Return [x, y] of the center of cell containing provided text 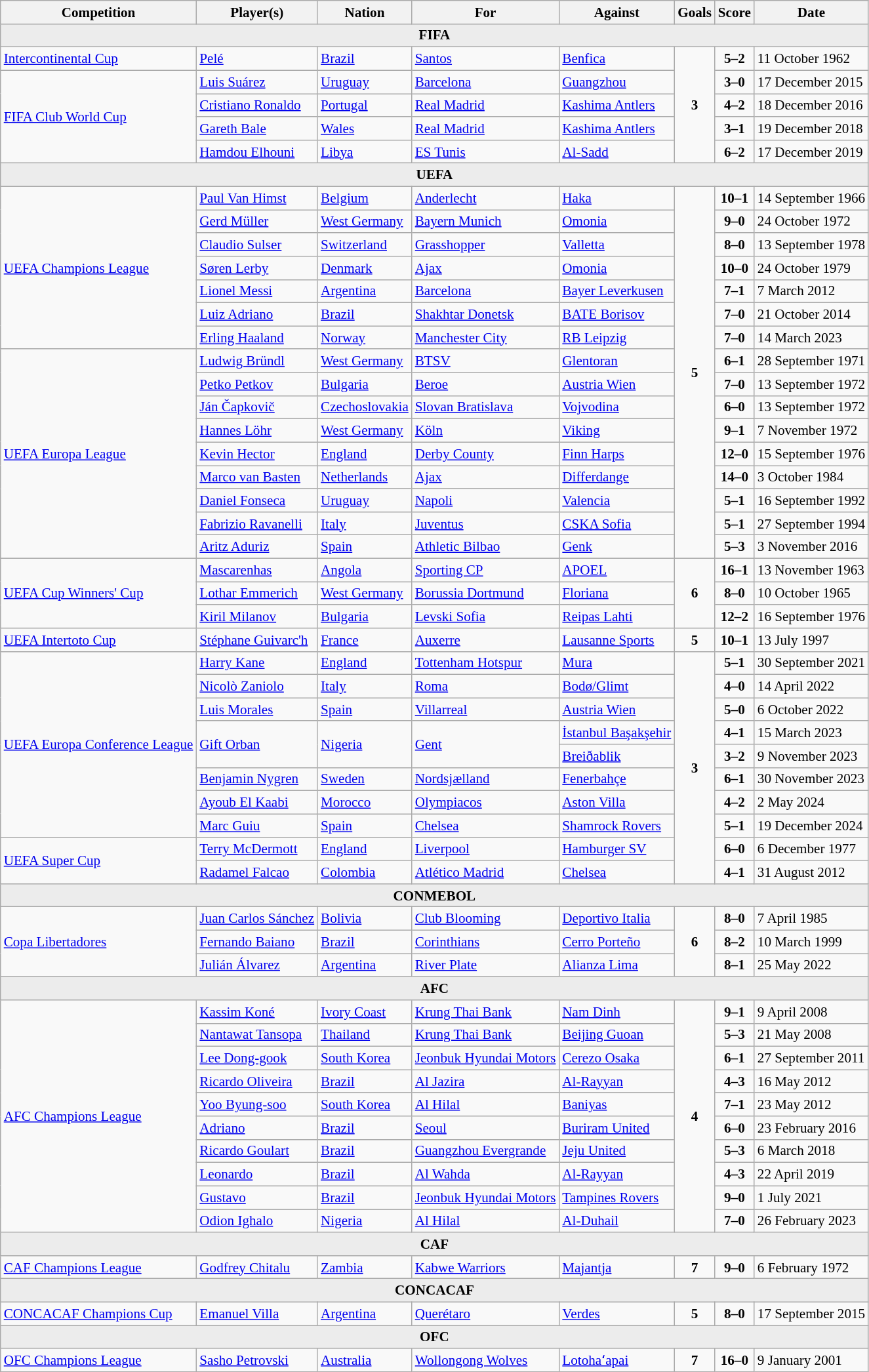
16 September 1976 [811, 616]
27 September 1994 [811, 523]
28 September 1971 [811, 361]
Santos [485, 59]
Marc Guiu [257, 825]
Daniel Fonseca [257, 500]
Gustavo [257, 1198]
Stéphane Guivarc'h [257, 640]
Nordsjælland [485, 779]
OFC Champions League [98, 1360]
Majantja [616, 1267]
Sasho Petrovski [257, 1360]
24 October 1979 [811, 268]
Villarreal [485, 710]
Lothar Emmerich [257, 593]
UEFA Europa Conference League [98, 744]
Beroe [485, 384]
Date [811, 12]
Ivory Coast [365, 1011]
Sweden [365, 779]
Wollongong Wolves [485, 1360]
27 September 2011 [811, 1059]
22 April 2019 [811, 1174]
Al Jazira [485, 1081]
Al-Sadd [616, 151]
Switzerland [365, 244]
Wales [365, 129]
10 March 1999 [811, 942]
21 May 2008 [811, 1035]
Al Wahda [485, 1174]
Lotohaʻapai [616, 1360]
Competition [98, 12]
7 March 2012 [811, 291]
Portugal [365, 105]
9 April 2008 [811, 1011]
UEFA Champions League [98, 268]
13 November 1963 [811, 569]
Querétaro [485, 1313]
15 March 2023 [811, 732]
İstanbul Başakşehir [616, 732]
Benfica [616, 59]
Borussia Dortmund [485, 593]
Bolivia [365, 918]
Levski Sofia [485, 616]
17 December 2015 [811, 81]
Athletic Bilbao [485, 547]
9 November 2023 [811, 756]
Breiðablik [616, 756]
3–0 [735, 81]
10–0 [735, 268]
Beijing Guoan [616, 1035]
Derby County [485, 454]
Benjamin Nygren [257, 779]
Viking [616, 430]
Gerd Müller [257, 222]
Emanuel Villa [257, 1313]
CONCACAF Champions Cup [98, 1313]
Valletta [616, 244]
Corinthians [485, 942]
Fenerbahçe [616, 779]
Aritz Aduriz [257, 547]
Belgium [365, 198]
Olympiacos [485, 803]
13 July 1997 [811, 640]
14 March 2023 [811, 337]
10 October 1965 [811, 593]
4–0 [735, 686]
Nation [365, 12]
Buriram United [616, 1128]
CAF [434, 1243]
UEFA Europa League [98, 454]
Ricardo Oliveira [257, 1081]
Copa Libertadores [98, 942]
Denmark [365, 268]
Gareth Bale [257, 129]
7 November 1972 [811, 430]
Angola [365, 569]
4 [695, 1116]
Genk [616, 547]
13 September 1978 [811, 244]
Mascarenhas [257, 569]
Alianza Lima [616, 965]
UEFA Intertoto Cup [98, 640]
25 May 2022 [811, 965]
16–1 [735, 569]
11 October 1962 [811, 59]
23 February 2016 [811, 1128]
Cristiano Ronaldo [257, 105]
Odion Ighalo [257, 1221]
3 November 2016 [811, 547]
Floriana [616, 593]
Juan Carlos Sánchez [257, 918]
16–0 [735, 1360]
River Plate [485, 965]
Kabwe Warriors [485, 1267]
Reipas Lahti [616, 616]
Erling Haaland [257, 337]
26 February 2023 [811, 1221]
Libya [365, 151]
Hamburger SV [616, 849]
15 September 1976 [811, 454]
Haka [616, 198]
Lausanne Sports [616, 640]
8–2 [735, 942]
Tampines Rovers [616, 1198]
30 November 2023 [811, 779]
5–2 [735, 59]
Fernando Baiano [257, 942]
Luiz Adriano [257, 315]
CAF Champions League [98, 1267]
Netherlands [365, 477]
30 September 2021 [811, 662]
FIFA Club World Cup [98, 117]
Thailand [365, 1035]
Deportivo Italia [616, 918]
14 April 2022 [811, 686]
Czechoslovakia [365, 407]
6 October 2022 [811, 710]
Shakhtar Donetsk [485, 315]
BATE Borisov [616, 315]
3–1 [735, 129]
Slovan Bratislava [485, 407]
Hannes Löhr [257, 430]
14–0 [735, 477]
France [365, 640]
Glentoran [616, 361]
17 September 2015 [811, 1313]
Cerezo Osaka [616, 1059]
Tottenham Hotspur [485, 662]
Against [616, 12]
Juventus [485, 523]
Kiril Milanov [257, 616]
14 September 1966 [811, 198]
Godfrey Chitalu [257, 1267]
Mura [616, 662]
UEFA [434, 174]
Kassim Koné [257, 1011]
Intercontinental Cup [98, 59]
Australia [365, 1360]
8–1 [735, 965]
Goals [695, 12]
Player(s) [257, 12]
Roma [485, 686]
Nicolò Zaniolo [257, 686]
17 December 2019 [811, 151]
Paul Van Himst [257, 198]
Anderlecht [485, 198]
21 October 2014 [811, 315]
Verdes [616, 1313]
CONMEBOL [434, 895]
6 February 1972 [811, 1267]
Bayern Munich [485, 222]
Julián Álvarez [257, 965]
CSKA Sofia [616, 523]
Club Blooming [485, 918]
19 December 2024 [811, 825]
9 January 2001 [811, 1360]
Baniyas [616, 1104]
Sporting CP [485, 569]
Nantawat Tansopa [257, 1035]
19 December 2018 [811, 129]
Luis Suárez [257, 81]
3 October 1984 [811, 477]
Grasshopper [485, 244]
Adriano [257, 1128]
23 May 2012 [811, 1104]
Norway [365, 337]
Vojvodina [616, 407]
18 December 2016 [811, 105]
Søren Lerby [257, 268]
AFC [434, 988]
Gent [485, 744]
Leonardo [257, 1174]
2 May 2024 [811, 803]
FIFA [434, 35]
Nam Dinh [616, 1011]
Fabrizio Ravanelli [257, 523]
Ricardo Goulart [257, 1150]
6 March 2018 [811, 1150]
CONCACAF [434, 1291]
Ayoub El Kaabi [257, 803]
Lionel Messi [257, 291]
Manchester City [485, 337]
5–0 [735, 710]
Napoli [485, 500]
Pelé [257, 59]
Gift Orban [257, 744]
31 August 2012 [811, 872]
Ján Čapkovič [257, 407]
Yoo Byung-soo [257, 1104]
3–2 [735, 756]
Guangzhou [616, 81]
Differdange [616, 477]
16 May 2012 [811, 1081]
Shamrock Rovers [616, 825]
Luis Morales [257, 710]
Seoul [485, 1128]
Lee Dong-gook [257, 1059]
6–2 [735, 151]
16 September 1992 [811, 500]
BTSV [485, 361]
OFC [434, 1337]
Cerro Porteño [616, 942]
Colombia [365, 872]
Radamel Falcao [257, 872]
Atlético Madrid [485, 872]
6 December 1977 [811, 849]
7 April 1985 [811, 918]
ES Tunis [485, 151]
UEFA Super Cup [98, 860]
Marco van Basten [257, 477]
12–0 [735, 454]
Hamdou Elhouni [257, 151]
APOEL [616, 569]
Aston Villa [616, 803]
Bayer Leverkusen [616, 291]
Terry McDermott [257, 849]
Köln [485, 430]
RB Leipzig [616, 337]
UEFA Cup Winners' Cup [98, 593]
Valencia [616, 500]
AFC Champions League [98, 1116]
Zambia [365, 1267]
Score [735, 12]
Jeju United [616, 1150]
1 July 2021 [811, 1198]
Liverpool [485, 849]
Guangzhou Evergrande [485, 1150]
Al-Duhail [616, 1221]
Petko Petkov [257, 384]
Auxerre [485, 640]
Finn Harps [616, 454]
Bodø/Glimt [616, 686]
Kevin Hector [257, 454]
For [485, 12]
24 October 1972 [811, 222]
Morocco [365, 803]
Claudio Sulser [257, 244]
Ludwig Bründl [257, 361]
Harry Kane [257, 662]
12–2 [735, 616]
